Output the (x, y) coordinate of the center of the cell containing the given text.  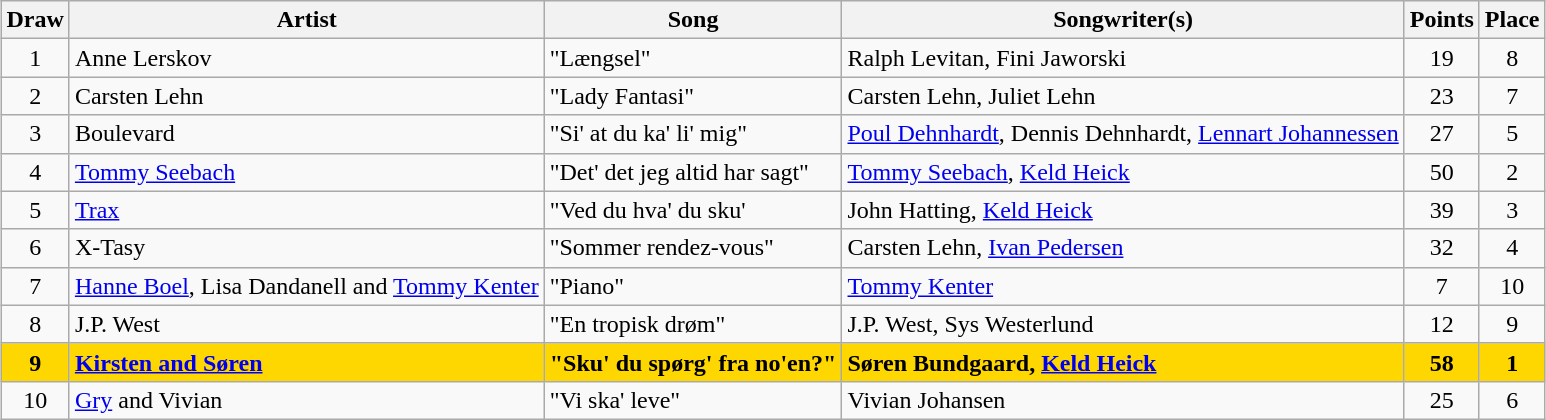
Ralph Levitan, Fini Jaworski (1123, 58)
"Sku' du spørg' fra no'en?" (693, 362)
Place (1512, 20)
Tommy Kenter (1123, 286)
32 (1442, 248)
Anne Lerskov (306, 58)
"Si' at du ka' li' mig" (693, 134)
J.P. West, Sys Westerlund (1123, 324)
Trax (306, 210)
Carsten Lehn (306, 96)
Hanne Boel, Lisa Dandanell and Tommy Kenter (306, 286)
Song (693, 20)
50 (1442, 172)
"Vi ska' leve" (693, 400)
Gry and Vivian (306, 400)
Carsten Lehn, Juliet Lehn (1123, 96)
X-Tasy (306, 248)
Points (1442, 20)
23 (1442, 96)
Artist (306, 20)
Poul Dehnhardt, Dennis Dehnhardt, Lennart Johannessen (1123, 134)
12 (1442, 324)
"Det' det jeg altid har sagt" (693, 172)
Søren Bundgaard, Keld Heick (1123, 362)
27 (1442, 134)
25 (1442, 400)
"Lady Fantasi" (693, 96)
"Sommer rendez-vous" (693, 248)
"Piano" (693, 286)
Draw (35, 20)
"En tropisk drøm" (693, 324)
39 (1442, 210)
"Ved du hva' du sku' (693, 210)
19 (1442, 58)
Tommy Seebach (306, 172)
Boulevard (306, 134)
Kirsten and Søren (306, 362)
Vivian Johansen (1123, 400)
58 (1442, 362)
J.P. West (306, 324)
"Længsel" (693, 58)
John Hatting, Keld Heick (1123, 210)
Carsten Lehn, Ivan Pedersen (1123, 248)
Tommy Seebach, Keld Heick (1123, 172)
Songwriter(s) (1123, 20)
